Provide the [X, Y] coordinate of the cell's center where the given text is located.  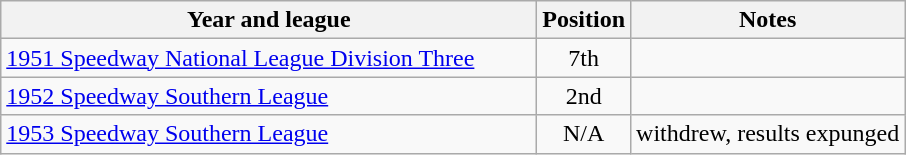
N/A [584, 134]
Notes [768, 20]
withdrew, results expunged [768, 134]
Position [584, 20]
1953 Speedway Southern League [269, 134]
1952 Speedway Southern League [269, 96]
7th [584, 58]
Year and league [269, 20]
2nd [584, 96]
1951 Speedway National League Division Three [269, 58]
